For the text-containing cell, return its midpoint in (X, Y) coordinate format. 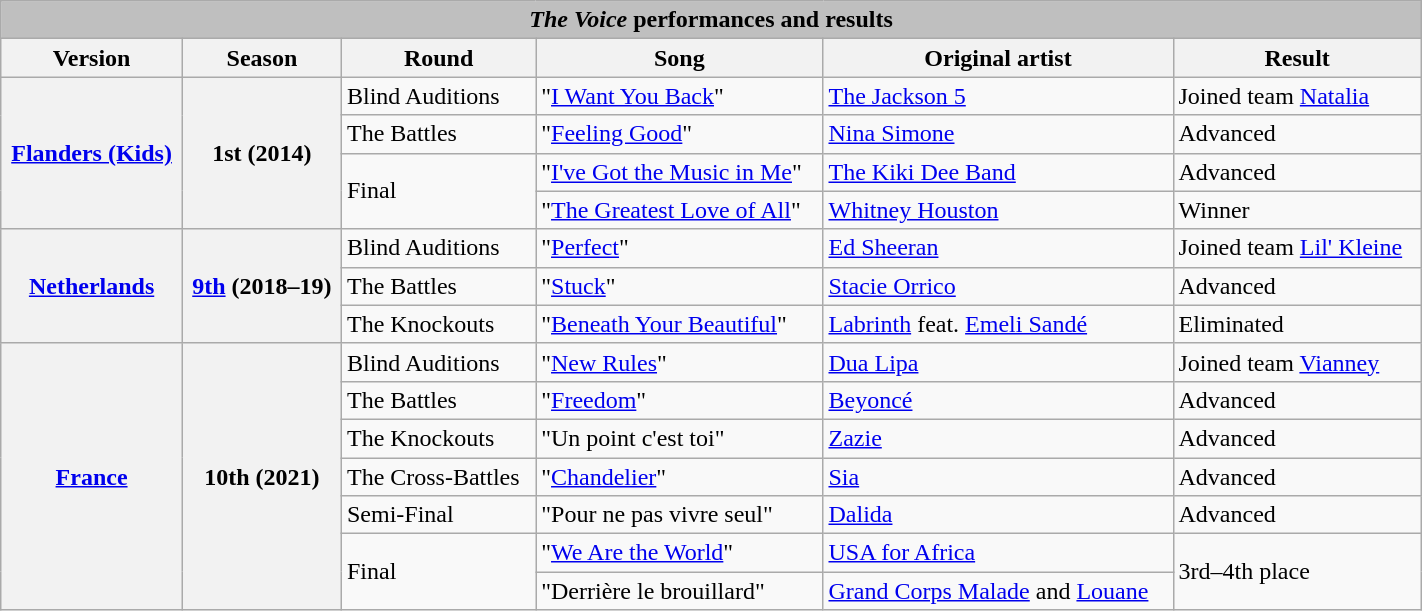
USA for Africa (998, 553)
Result (1297, 58)
"Perfect" (680, 248)
Original artist (998, 58)
"We Are the World" (680, 553)
Stacie Orrico (998, 286)
Version (92, 58)
The Cross-Battles (438, 477)
Grand Corps Malade and Louane (998, 591)
"I've Got the Music in Me" (680, 172)
1st (2014) (262, 153)
Song (680, 58)
Beyoncé (998, 400)
France (92, 476)
Zazie (998, 438)
Dalida (998, 515)
"I Want You Back" (680, 96)
"Un point c'est toi" (680, 438)
10th (2021) (262, 476)
"Chandelier" (680, 477)
Season (262, 58)
Round (438, 58)
9th (2018–19) (262, 286)
"Feeling Good" (680, 134)
"Beneath Your Beautiful" (680, 324)
The Jackson 5 (998, 96)
Eliminated (1297, 324)
Semi-Final (438, 515)
"Derrière le brouillard" (680, 591)
Labrinth feat. Emeli Sandé (998, 324)
"Stuck" (680, 286)
The Voice performances and results (711, 20)
Joined team Lil' Kleine (1297, 248)
Joined team Vianney (1297, 362)
"The Greatest Love of All" (680, 210)
Nina Simone (998, 134)
"New Rules" (680, 362)
Whitney Houston (998, 210)
The Kiki Dee Band (998, 172)
Ed Sheeran (998, 248)
Netherlands (92, 286)
Sia (998, 477)
Winner (1297, 210)
"Pour ne pas vivre seul" (680, 515)
Flanders (Kids) (92, 153)
"Freedom" (680, 400)
Joined team Natalia (1297, 96)
Dua Lipa (998, 362)
3rd–4th place (1297, 572)
